Provide the [X, Y] coordinate of the cell's center where the given text is located.  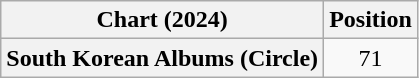
South Korean Albums (Circle) [162, 58]
Position [371, 20]
71 [371, 58]
Chart (2024) [162, 20]
